Search for the cell housing the specified text and yield its (x, y) center coordinate. 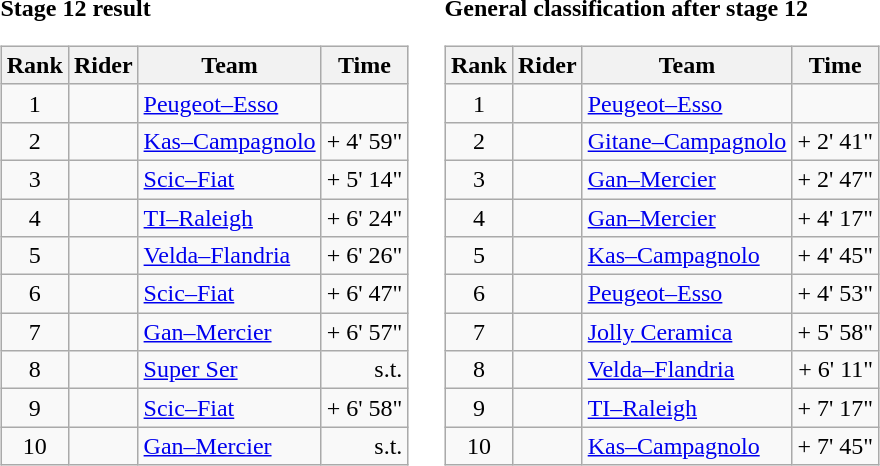
+ 2' 41" (836, 141)
+ 6' 24" (364, 217)
+ 6' 47" (364, 294)
+ 6' 11" (836, 370)
+ 6' 26" (364, 256)
+ 7' 17" (836, 408)
+ 2' 47" (836, 179)
Super Ser (230, 370)
+ 4' 45" (836, 256)
+ 5' 14" (364, 179)
+ 6' 57" (364, 332)
+ 5' 58" (836, 332)
+ 7' 45" (836, 446)
Gitane–Campagnolo (687, 141)
+ 4' 59" (364, 141)
Jolly Ceramica (687, 332)
+ 4' 53" (836, 294)
+ 4' 17" (836, 217)
+ 6' 58" (364, 408)
